Return the [x, y] coordinate for the center point of the cell that contains the specified text.  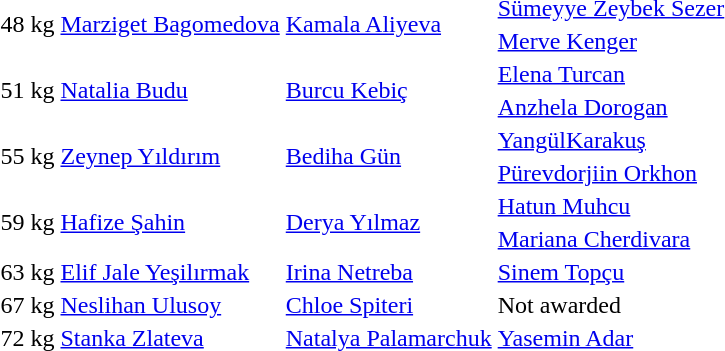
Bediha Gün [388, 156]
Derya Yılmaz [388, 222]
Neslihan Ulusoy [170, 305]
Natalia Budu [170, 90]
Irina Netreba [388, 272]
Hafize Şahin [170, 222]
Burcu Kebiç [388, 90]
Zeynep Yıldırım [170, 156]
Elif Jale Yeşilırmak [170, 272]
Chloe Spiteri [388, 305]
